Detect which cell encompasses the target text, then output its [x, y] center coordinate. 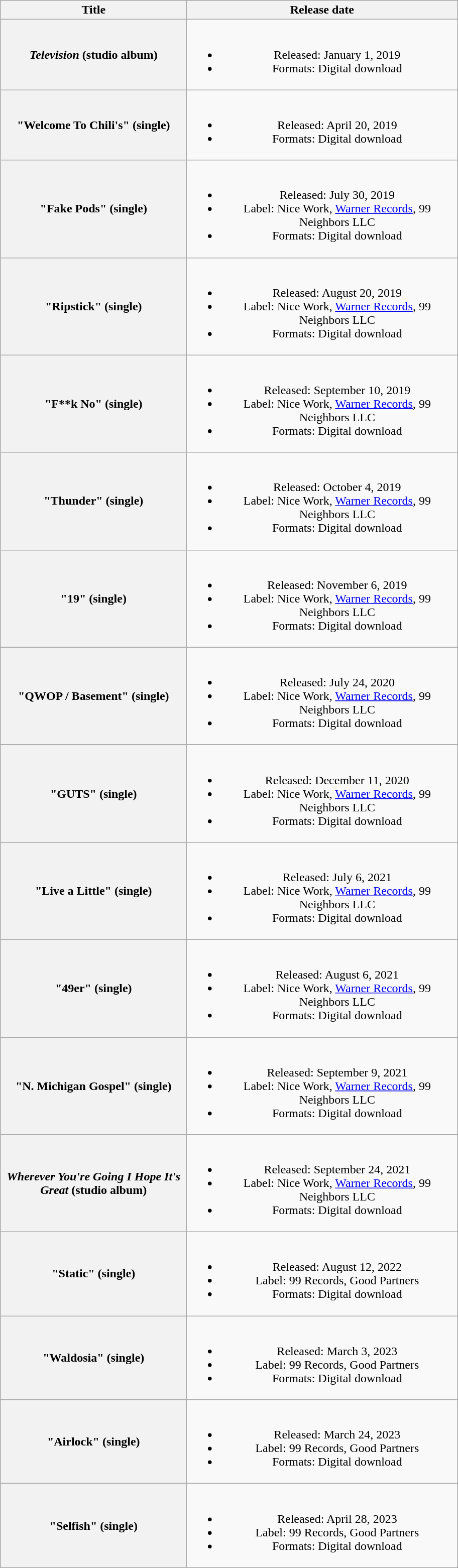
"Static" (single) [93, 1274]
"19" (single) [93, 598]
"N. Michigan Gospel" (single) [93, 1086]
Released: April 28, 2023Label: 99 Records, Good PartnersFormats: Digital download [322, 1525]
"Live a Little" (single) [93, 891]
"F**k No" (single) [93, 404]
Released: September 24, 2021Label: Nice Work, Warner Records, 99 Neighbors LLCFormats: Digital download [322, 1183]
Released: September 10, 2019Label: Nice Work, Warner Records, 99 Neighbors LLCFormats: Digital download [322, 404]
Released: September 9, 2021Label: Nice Work, Warner Records, 99 Neighbors LLCFormats: Digital download [322, 1086]
"Welcome To Chili's" (single) [93, 125]
Released: March 3, 2023Label: 99 Records, Good PartnersFormats: Digital download [322, 1358]
"GUTS" (single) [93, 793]
"Selfish" (single) [93, 1525]
Released: July 30, 2019Label: Nice Work, Warner Records, 99 Neighbors LLCFormats: Digital download [322, 209]
"Airlock" (single) [93, 1442]
Released: August 12, 2022Label: 99 Records, Good PartnersFormats: Digital download [322, 1274]
"Ripstick" (single) [93, 306]
Released: January 1, 2019Formats: Digital download [322, 55]
Released: July 24, 2020Label: Nice Work, Warner Records, 99 Neighbors LLCFormats: Digital download [322, 696]
Title [93, 10]
Television (studio album) [93, 55]
"49er" (single) [93, 988]
Release date [322, 10]
Wherever You're Going I Hope It's Great (studio album) [93, 1183]
"Waldosia" (single) [93, 1358]
Released: March 24, 2023Label: 99 Records, Good PartnersFormats: Digital download [322, 1442]
Released: November 6, 2019Label: Nice Work, Warner Records, 99 Neighbors LLCFormats: Digital download [322, 598]
"Thunder" (single) [93, 501]
"QWOP / Basement" (single) [93, 696]
Released: April 20, 2019Formats: Digital download [322, 125]
Released: August 20, 2019Label: Nice Work, Warner Records, 99 Neighbors LLCFormats: Digital download [322, 306]
Released: August 6, 2021Label: Nice Work, Warner Records, 99 Neighbors LLCFormats: Digital download [322, 988]
Released: October 4, 2019Label: Nice Work, Warner Records, 99 Neighbors LLCFormats: Digital download [322, 501]
Released: July 6, 2021Label: Nice Work, Warner Records, 99 Neighbors LLCFormats: Digital download [322, 891]
"Fake Pods" (single) [93, 209]
Released: December 11, 2020Label: Nice Work, Warner Records, 99 Neighbors LLCFormats: Digital download [322, 793]
